From the cell containing the given text, extract its center point as [x, y] coordinate. 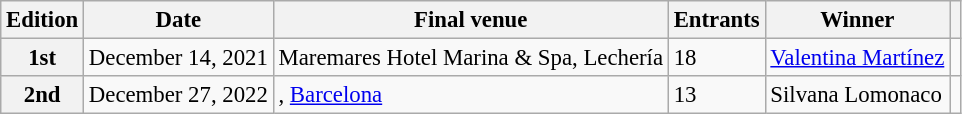
Entrants [716, 20]
Final venue [470, 20]
13 [716, 95]
Maremares Hotel Marina & Spa, Lechería [470, 58]
Winner [858, 20]
Date [179, 20]
December 27, 2022 [179, 95]
2nd [42, 95]
Silvana Lomonaco [858, 95]
Valentina Martínez [858, 58]
18 [716, 58]
1st [42, 58]
, Barcelona [470, 95]
December 14, 2021 [179, 58]
Edition [42, 20]
